Scan for the cell matching the given text and deliver its [x, y] coordinate at center. 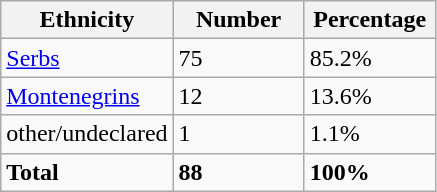
Serbs [87, 58]
13.6% [370, 96]
1 [238, 134]
12 [238, 96]
100% [370, 172]
85.2% [370, 58]
Number [238, 20]
88 [238, 172]
75 [238, 58]
Percentage [370, 20]
Total [87, 172]
1.1% [370, 134]
other/undeclared [87, 134]
Montenegrins [87, 96]
Ethnicity [87, 20]
